Find where the given text appears and provide that cell's center as (X, Y) coordinate. 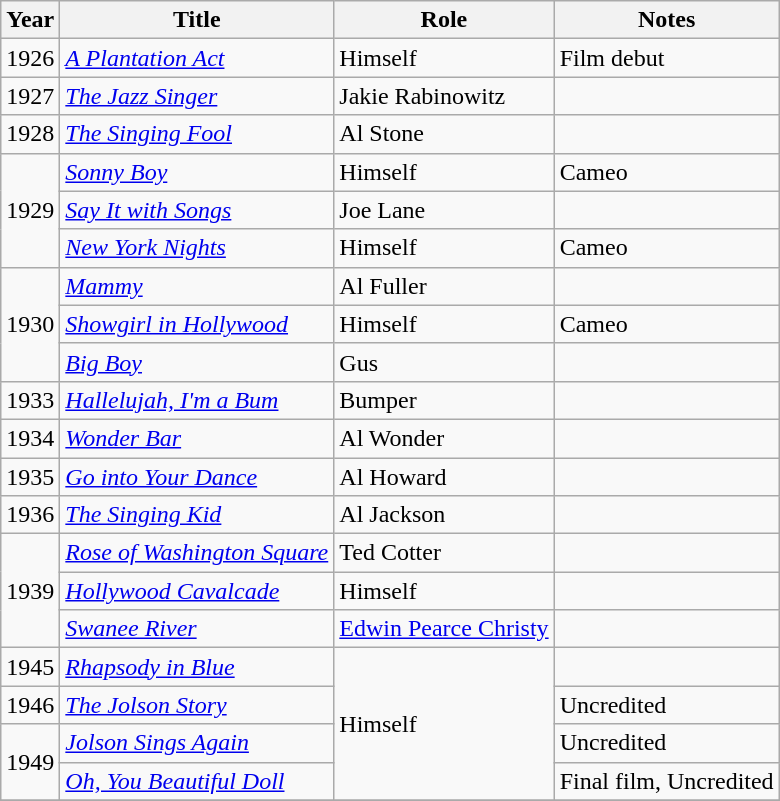
1946 (30, 705)
Al Jackson (444, 515)
Year (30, 20)
Go into Your Dance (197, 477)
Final film, Uncredited (666, 781)
Joe Lane (444, 210)
The Jazz Singer (197, 96)
Film debut (666, 58)
Showgirl in Hollywood (197, 324)
Wonder Bar (197, 438)
Hollywood Cavalcade (197, 591)
Al Stone (444, 134)
Al Fuller (444, 286)
Rose of Washington Square (197, 553)
1949 (30, 762)
Jolson Sings Again (197, 743)
Hallelujah, I'm a Bum (197, 400)
Title (197, 20)
Oh, You Beautiful Doll (197, 781)
Ted Cotter (444, 553)
New York Nights (197, 248)
The Jolson Story (197, 705)
1928 (30, 134)
The Singing Fool (197, 134)
Swanee River (197, 629)
1934 (30, 438)
1930 (30, 324)
Gus (444, 362)
Big Boy (197, 362)
Notes (666, 20)
1935 (30, 477)
Jakie Rabinowitz (444, 96)
1927 (30, 96)
1945 (30, 667)
1933 (30, 400)
The Singing Kid (197, 515)
1936 (30, 515)
Al Howard (444, 477)
1939 (30, 591)
Sonny Boy (197, 172)
Mammy (197, 286)
1926 (30, 58)
Al Wonder (444, 438)
Say It with Songs (197, 210)
Edwin Pearce Christy (444, 629)
Rhapsody in Blue (197, 667)
Role (444, 20)
A Plantation Act (197, 58)
1929 (30, 210)
Bumper (444, 400)
